Detect which cell encompasses the target text, then output its (X, Y) center coordinate. 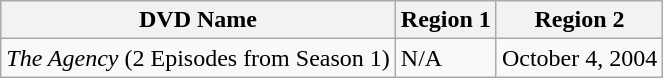
The Agency (2 Episodes from Season 1) (198, 58)
N/A (446, 58)
Region 2 (579, 20)
October 4, 2004 (579, 58)
Region 1 (446, 20)
DVD Name (198, 20)
